Identify which cell holds the provided text, then report its (X, Y) central coordinate. 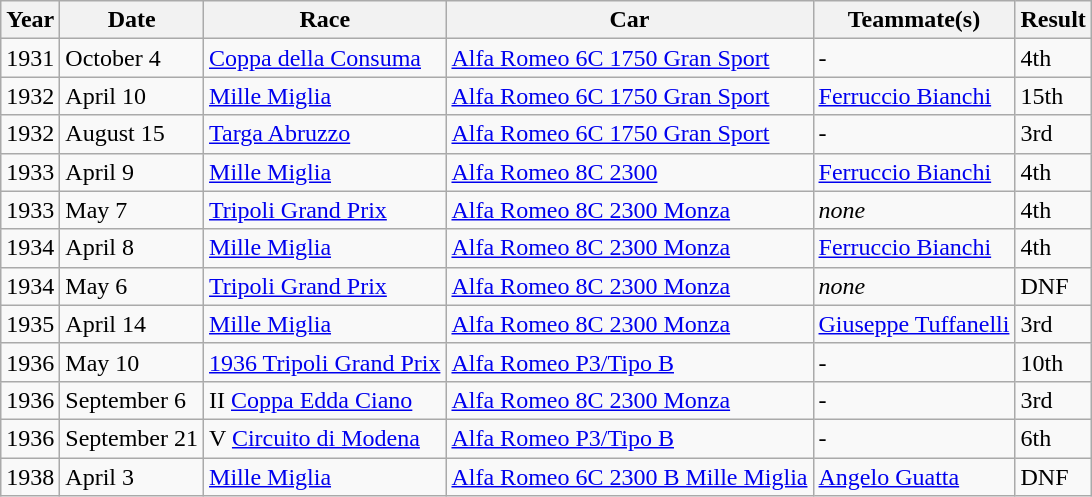
1936 Tripoli Grand Prix (325, 362)
April 3 (132, 477)
April 10 (132, 96)
Car (630, 20)
September 21 (132, 438)
May 6 (132, 286)
Year (30, 20)
August 15 (132, 134)
April 14 (132, 324)
Alfa Romeo 8C 2300 (630, 172)
Date (132, 20)
Coppa della Consuma (325, 58)
April 8 (132, 248)
15th (1053, 96)
Alfa Romeo 6C 2300 B Mille Miglia (630, 477)
6th (1053, 438)
Race (325, 20)
Giuseppe Tuffanelli (914, 324)
II Coppa Edda Ciano (325, 400)
1938 (30, 477)
April 9 (132, 172)
1935 (30, 324)
Teammate(s) (914, 20)
May 7 (132, 210)
1931 (30, 58)
Result (1053, 20)
September 6 (132, 400)
Targa Abruzzo (325, 134)
October 4 (132, 58)
10th (1053, 362)
May 10 (132, 362)
Angelo Guatta (914, 477)
V Circuito di Modena (325, 438)
